From the cell containing the given text, extract its center point as [x, y] coordinate. 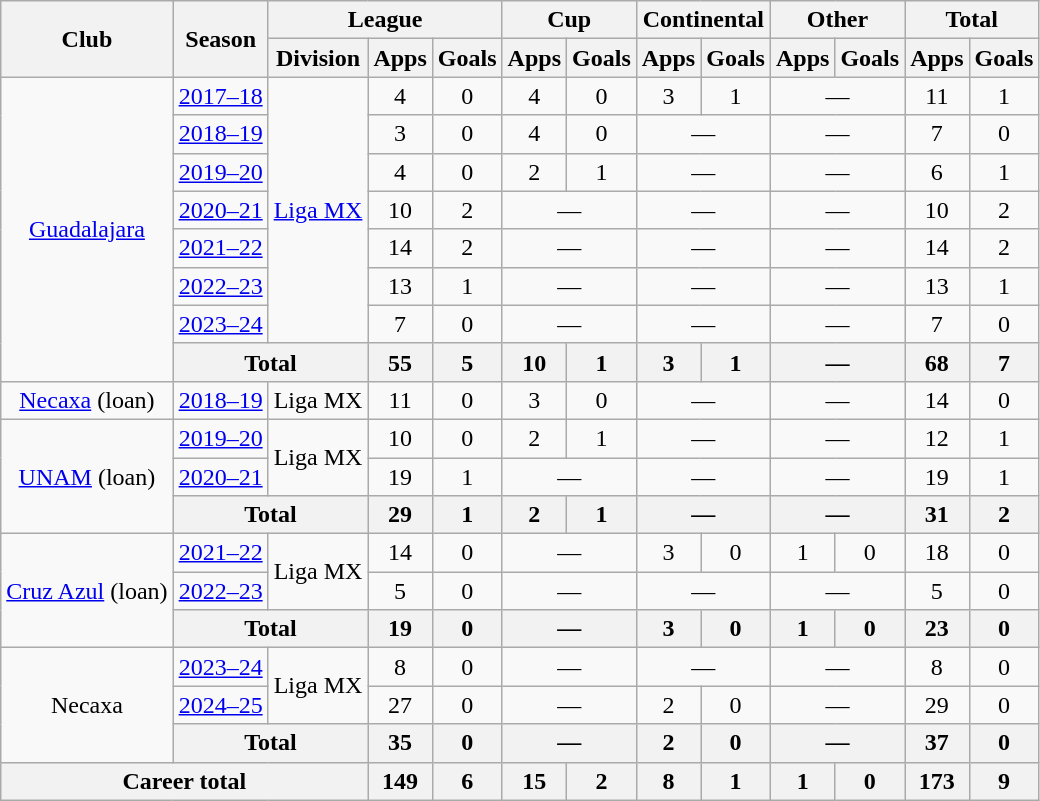
Other [837, 20]
68 [937, 362]
37 [937, 743]
Season [220, 39]
Continental [703, 20]
149 [400, 781]
18 [937, 553]
Club [87, 39]
35 [400, 743]
15 [534, 781]
Necaxa (loan) [87, 400]
31 [937, 515]
Division [318, 58]
23 [937, 629]
UNAM (loan) [87, 476]
9 [1004, 781]
Cruz Azul (loan) [87, 591]
27 [400, 705]
2017–18 [220, 96]
Career total [184, 781]
Necaxa [87, 705]
55 [400, 362]
Cup [569, 20]
12 [937, 438]
2024–25 [220, 705]
Guadalajara [87, 229]
League [385, 20]
173 [937, 781]
